Find where the given text appears and provide that cell's center as [x, y] coordinate. 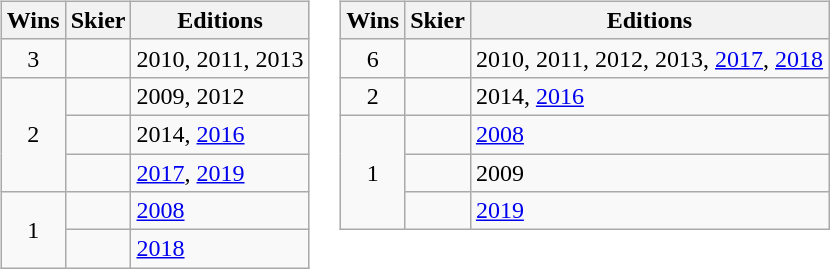
6 [373, 58]
2010, 2011, 2013 [220, 58]
2019 [649, 211]
2018 [220, 249]
2009 [649, 173]
2009, 2012 [220, 96]
2017, 2019 [220, 173]
2010, 2011, 2012, 2013, 2017, 2018 [649, 58]
3 [33, 58]
